Locate the cell with the specified text and output its (X, Y) center coordinate. 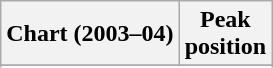
Peakposition (225, 34)
Chart (2003–04) (90, 34)
